Return the [X, Y] coordinate for the center point of the cell that contains the specified text.  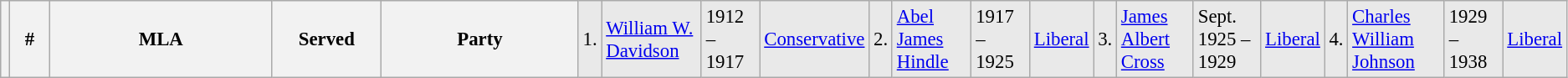
Party [480, 39]
1929 – 1938 [1473, 39]
1912 – 1917 [730, 39]
Charles William Johnson [1396, 39]
2. [881, 39]
James Albert Cross [1156, 39]
4. [1336, 39]
Abel James Hindle [931, 39]
# [29, 39]
1917 – 1925 [1001, 39]
William W. Davidson [651, 39]
Sept. 1925 – 1929 [1227, 39]
MLA [161, 39]
Conservative [815, 39]
1. [590, 39]
Served [326, 39]
3. [1105, 39]
